Determine the [x, y] coordinate at the center of the cell enclosing the given text.  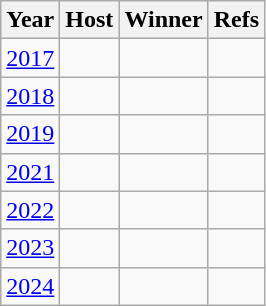
2019 [30, 134]
Year [30, 20]
2022 [30, 210]
Host [90, 20]
Winner [164, 20]
2018 [30, 96]
2017 [30, 58]
2023 [30, 248]
2024 [30, 286]
Refs [236, 20]
2021 [30, 172]
